Scan for the cell matching the given text and deliver its (x, y) coordinate at center. 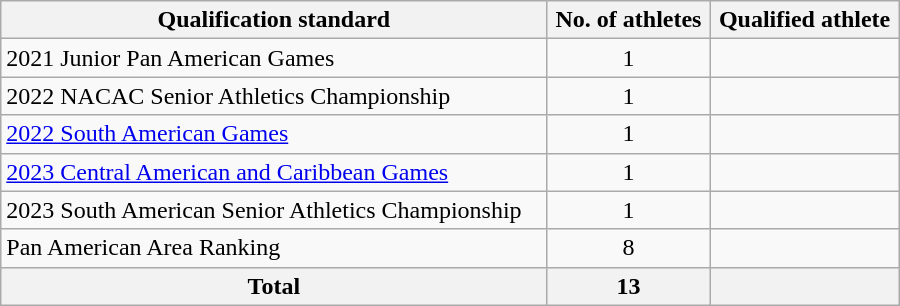
Pan American Area Ranking (274, 248)
2021 Junior Pan American Games (274, 58)
No. of athletes (628, 20)
8 (628, 248)
Qualification standard (274, 20)
13 (628, 286)
2022 South American Games (274, 134)
Qualified athlete (804, 20)
2023 Central American and Caribbean Games (274, 172)
2022 NACAC Senior Athletics Championship (274, 96)
Total (274, 286)
2023 South American Senior Athletics Championship (274, 210)
